Return (x, y) of the center of cell containing provided text 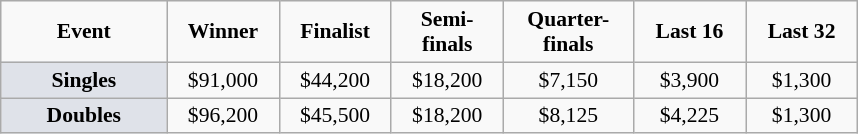
$45,500 (335, 116)
Doubles (84, 116)
Last 32 (802, 32)
Semi-finals (447, 32)
Winner (223, 32)
Finalist (335, 32)
Quarter-finals (568, 32)
Event (84, 32)
$3,900 (689, 80)
$4,225 (689, 116)
$8,125 (568, 116)
$7,150 (568, 80)
$96,200 (223, 116)
Singles (84, 80)
$91,000 (223, 80)
$44,200 (335, 80)
Last 16 (689, 32)
